Identify which cell holds the provided text, then report its (X, Y) central coordinate. 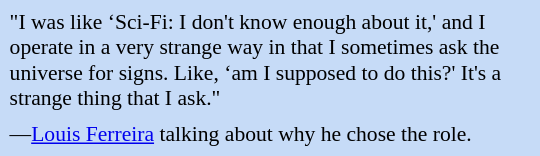
—Louis Ferreira talking about why he chose the role. (270, 134)
